Detect which cell encompasses the target text, then output its [x, y] center coordinate. 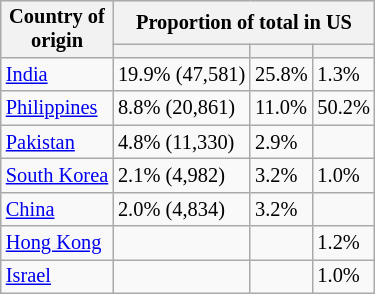
Hong Kong [57, 243]
11.0% [281, 108]
19.9% (47,581) [182, 75]
2.1% (4,982) [182, 176]
2.9% [281, 142]
25.8% [281, 75]
India [57, 75]
South Korea [57, 176]
4.8% (11,330) [182, 142]
1.3% [344, 75]
1.2% [344, 243]
2.0% (4,834) [182, 209]
50.2% [344, 108]
8.8% (20,861) [182, 108]
Proportion of total in US [244, 22]
Country oforigin [57, 29]
Pakistan [57, 142]
Israel [57, 277]
China [57, 209]
Philippines [57, 108]
